Detect which cell encompasses the target text, then output its [X, Y] center coordinate. 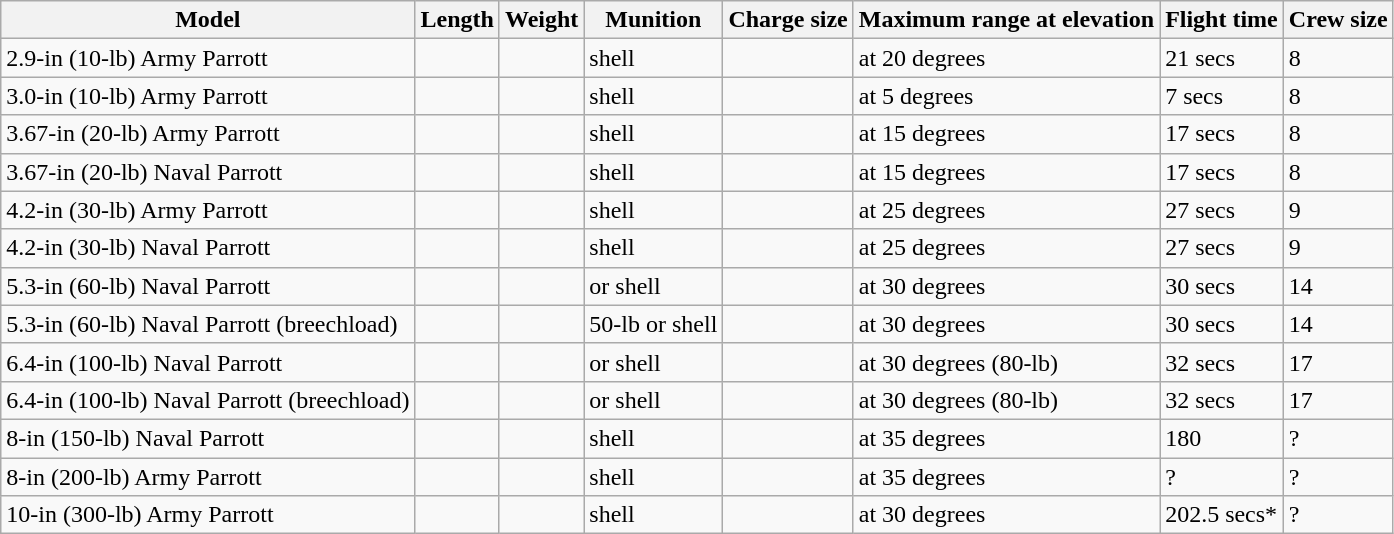
4.2-in (30-lb) Army Parrott [208, 210]
5.3-in (60-lb) Naval Parrott [208, 286]
Munition [654, 20]
3.0-in (10-lb) Army Parrott [208, 96]
3.67-in (20-lb) Naval Parrott [208, 172]
Flight time [1222, 20]
Charge size [788, 20]
Maximum range at elevation [1006, 20]
6.4-in (100-lb) Naval Parrott (breechload) [208, 400]
Weight [541, 20]
2.9-in (10-lb) Army Parrott [208, 58]
8-in (200-lb) Army Parrott [208, 477]
10-in (300-lb) Army Parrott [208, 515]
3.67-in (20-lb) Army Parrott [208, 134]
180 [1222, 438]
at 5 degrees [1006, 96]
4.2-in (30-lb) Naval Parrott [208, 248]
Length [457, 20]
7 secs [1222, 96]
6.4-in (100-lb) Naval Parrott [208, 362]
at 20 degrees [1006, 58]
21 secs [1222, 58]
5.3-in (60-lb) Naval Parrott (breechload) [208, 324]
Crew size [1338, 20]
8-in (150-lb) Naval Parrott [208, 438]
202.5 secs* [1222, 515]
Model [208, 20]
50-lb or shell [654, 324]
